Provide the (x, y) coordinate of the cell's center where the given text is located.  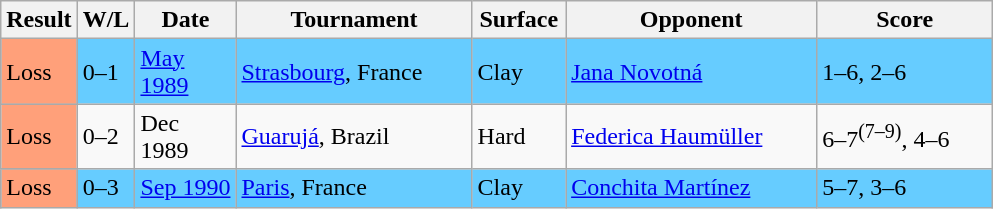
W/L (106, 20)
Score (905, 20)
0–2 (106, 136)
Tournament (354, 20)
Federica Haumüller (692, 136)
Date (186, 20)
Paris, France (354, 188)
Hard (519, 136)
0–3 (106, 188)
Strasbourg, France (354, 72)
Jana Novotná (692, 72)
Dec 1989 (186, 136)
1–6, 2–6 (905, 72)
May 1989 (186, 72)
0–1 (106, 72)
Opponent (692, 20)
5–7, 3–6 (905, 188)
6–7(7–9), 4–6 (905, 136)
Sep 1990 (186, 188)
Conchita Martínez (692, 188)
Surface (519, 20)
Result (39, 20)
Guarujá, Brazil (354, 136)
